Locate the cell with the specified text and output its (x, y) center coordinate. 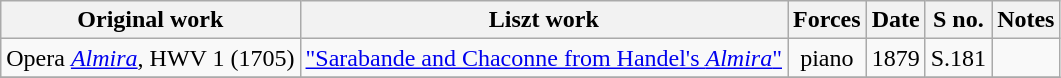
Notes (1026, 20)
"Sarabande and Chaconne from Handel's Almira" (544, 58)
Original work (150, 20)
Liszt work (544, 20)
Date (896, 20)
Forces (828, 20)
S.181 (958, 58)
piano (828, 58)
1879 (896, 58)
S no. (958, 20)
Opera Almira, HWV 1 (1705) (150, 58)
